Scan for the cell matching the given text and deliver its (x, y) coordinate at center. 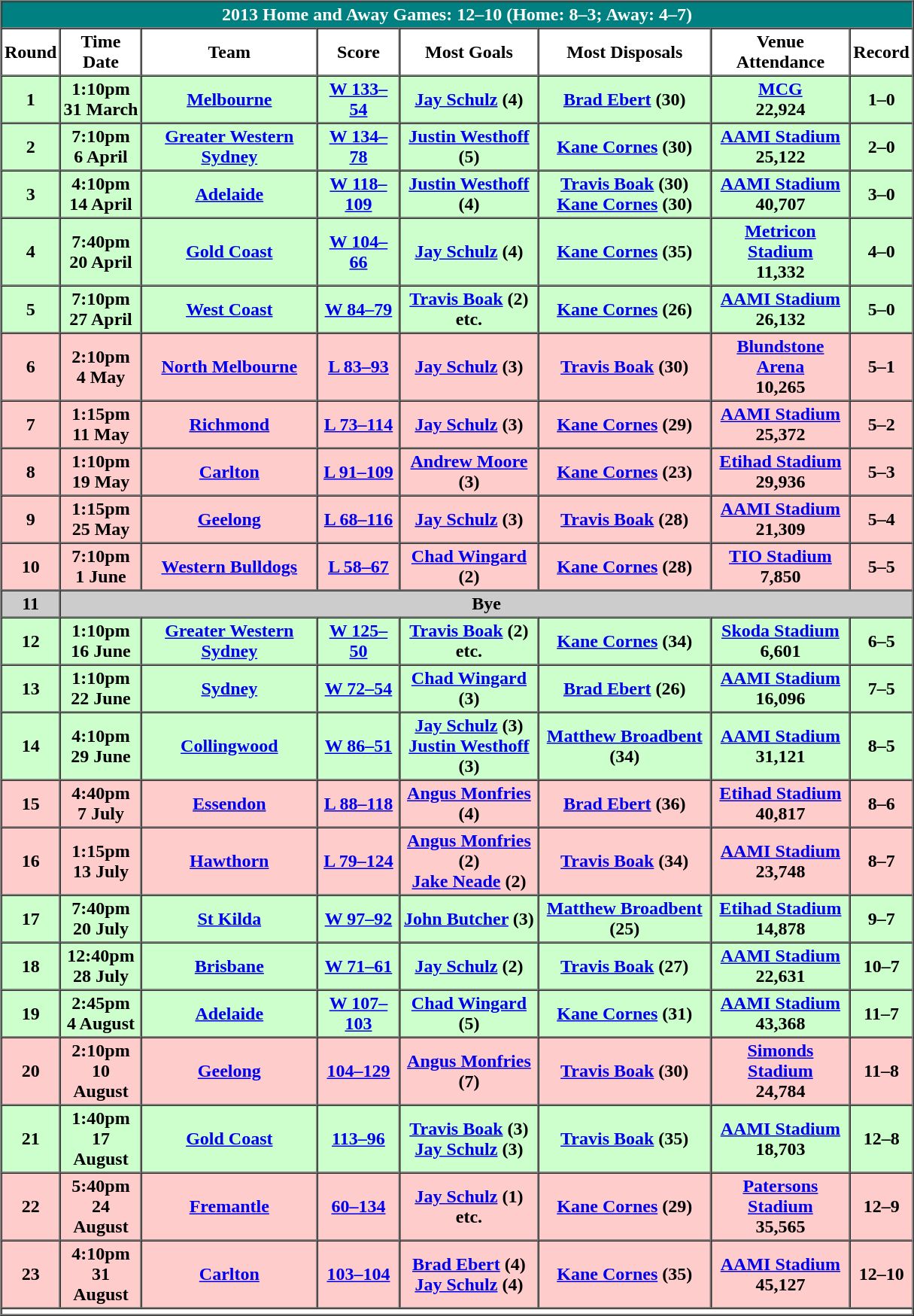
Bye (487, 603)
Team (229, 53)
17 (31, 919)
5–2 (882, 424)
AAMI Stadium43,368 (781, 1014)
3–0 (882, 194)
Etihad Stadium29,936 (781, 473)
2:10pm4 May (101, 366)
Brad Ebert (26) (624, 689)
1:15pm25 May (101, 519)
West Coast (229, 310)
Kane Cornes (31) (624, 1014)
Travis Boak (34) (624, 862)
Matthew Broadbent (34) (624, 746)
2:45pm4 August (101, 1014)
Western Bulldogs (229, 567)
7:10pm6 April (101, 147)
103–104 (359, 1274)
W 133–54 (359, 99)
Travis Boak (27) (624, 966)
113–96 (359, 1138)
Kane Cornes (23) (624, 473)
L 88–118 (359, 804)
Justin Westhoff (5) (469, 147)
North Melbourne (229, 366)
3 (31, 194)
4:10pm31 August (101, 1274)
W 104–66 (359, 252)
AAMI Stadium45,127 (781, 1274)
6–5 (882, 641)
AAMI Stadium21,309 (781, 519)
20 (31, 1071)
Brad Ebert (30) (624, 99)
13 (31, 689)
5–5 (882, 567)
15 (31, 804)
VenueAttendance (781, 53)
Kane Cornes (34) (624, 641)
23 (31, 1274)
L 58–67 (359, 567)
L 68–116 (359, 519)
18 (31, 966)
Score (359, 53)
12–10 (882, 1274)
W 118–109 (359, 194)
9 (31, 519)
Jay Schulz (2) (469, 966)
Angus Monfries (2)Jake Neade (2) (469, 862)
W 84–79 (359, 310)
16 (31, 862)
L 73–114 (359, 424)
5:40pm24 August (101, 1206)
John Butcher (3) (469, 919)
9–7 (882, 919)
1:10pm22 June (101, 689)
8–5 (882, 746)
12–8 (882, 1138)
12 (31, 641)
AAMI Stadium25,372 (781, 424)
4:10pm29 June (101, 746)
W 71–61 (359, 966)
MCG22,924 (781, 99)
1 (31, 99)
Etihad Stadium40,817 (781, 804)
1:10pm31 March (101, 99)
Fremantle (229, 1206)
10–7 (882, 966)
Travis Boak (30)Kane Cornes (30) (624, 194)
Hawthorn (229, 862)
AAMI Stadium16,096 (781, 689)
2:10pm10 August (101, 1071)
AAMI Stadium25,122 (781, 147)
4 (31, 252)
L 91–109 (359, 473)
Blundstone Arena10,265 (781, 366)
Angus Monfries (7) (469, 1071)
TimeDate (101, 53)
Record (882, 53)
W 97–92 (359, 919)
1:15pm11 May (101, 424)
Skoda Stadium6,601 (781, 641)
Kane Cornes (26) (624, 310)
Most Goals (469, 53)
1:10pm19 May (101, 473)
AAMI Stadium31,121 (781, 746)
7:40pm20 April (101, 252)
12:40pm28 July (101, 966)
AAMI Stadium18,703 (781, 1138)
6 (31, 366)
Collingwood (229, 746)
1:40pm17 August (101, 1138)
Chad Wingard (5) (469, 1014)
Jay Schulz (3)Justin Westhoff (3) (469, 746)
L 79–124 (359, 862)
7:10pm1 June (101, 567)
W 86–51 (359, 746)
7:10pm27 April (101, 310)
Kane Cornes (30) (624, 147)
5–1 (882, 366)
Brad Ebert (4)Jay Schulz (4) (469, 1274)
Melbourne (229, 99)
AAMI Stadium26,132 (781, 310)
Brad Ebert (36) (624, 804)
St Kilda (229, 919)
W 72–54 (359, 689)
Brisbane (229, 966)
2–0 (882, 147)
4–0 (882, 252)
14 (31, 746)
10 (31, 567)
W 107–103 (359, 1014)
11 (31, 603)
Most Disposals (624, 53)
W 134–78 (359, 147)
4:40pm7 July (101, 804)
Travis Boak (35) (624, 1138)
Kane Cornes (28) (624, 567)
W 125–50 (359, 641)
11–8 (882, 1071)
Patersons Stadium35,565 (781, 1206)
2 (31, 147)
1–0 (882, 99)
Angus Monfries (4) (469, 804)
1:15pm13 July (101, 862)
104–129 (359, 1071)
5 (31, 310)
Andrew Moore (3) (469, 473)
8–6 (882, 804)
8–7 (882, 862)
7–5 (882, 689)
19 (31, 1014)
Etihad Stadium14,878 (781, 919)
Matthew Broadbent (25) (624, 919)
Justin Westhoff (4) (469, 194)
5–3 (882, 473)
Round (31, 53)
TIO Stadium7,850 (781, 567)
12–9 (882, 1206)
8 (31, 473)
5–0 (882, 310)
AAMI Stadium40,707 (781, 194)
Chad Wingard (3) (469, 689)
4:10pm14 April (101, 194)
Sydney (229, 689)
7:40pm20 July (101, 919)
7 (31, 424)
Essendon (229, 804)
22 (31, 1206)
Travis Boak (3)Jay Schulz (3) (469, 1138)
5–4 (882, 519)
Richmond (229, 424)
L 83–93 (359, 366)
AAMI Stadium23,748 (781, 862)
Jay Schulz (1)etc. (469, 1206)
60–134 (359, 1206)
11–7 (882, 1014)
Chad Wingard (2) (469, 567)
AAMI Stadium22,631 (781, 966)
Simonds Stadium24,784 (781, 1071)
2013 Home and Away Games: 12–10 (Home: 8–3; Away: 4–7) (457, 15)
1:10pm16 June (101, 641)
Travis Boak (28) (624, 519)
21 (31, 1138)
Metricon Stadium11,332 (781, 252)
